From the cell containing the given text, extract its center point as [x, y] coordinate. 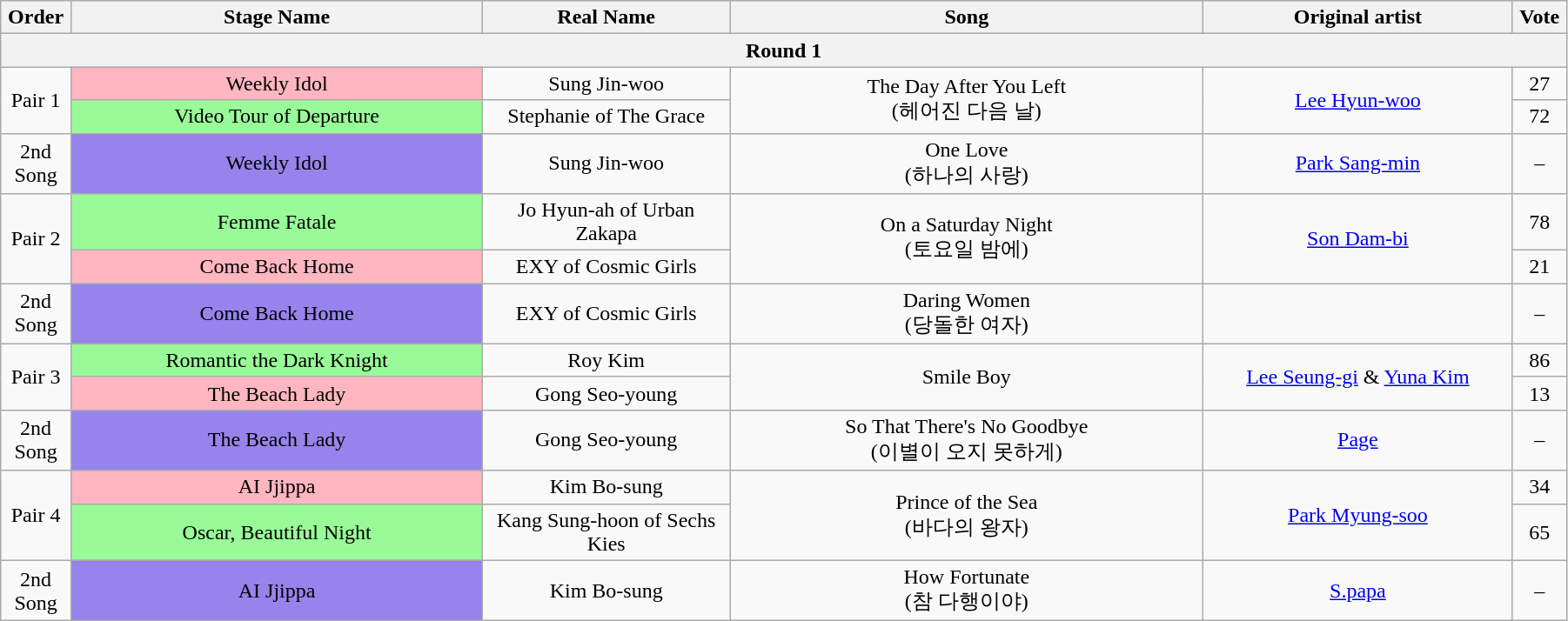
Song [967, 17]
Oscar, Beautiful Night [277, 532]
Park Myung-soo [1357, 515]
Prince of the Sea(바다의 왕자) [967, 515]
Daring Women(당돌한 여자) [967, 314]
86 [1540, 360]
Park Sang-min [1357, 164]
One Love(하나의 사랑) [967, 164]
Real Name [606, 17]
78 [1540, 223]
27 [1540, 83]
S.papa [1357, 591]
13 [1540, 393]
Page [1357, 440]
Pair 3 [37, 377]
Stage Name [277, 17]
Pair 1 [37, 100]
Stephanie of The Grace [606, 117]
Lee Seung-gi & Yuna Kim [1357, 377]
Kang Sung-hoon of Sechs Kies [606, 532]
Original artist [1357, 17]
Son Dam-bi [1357, 238]
21 [1540, 267]
Video Tour of Departure [277, 117]
So That There's No Goodbye(이별이 오지 못하게) [967, 440]
72 [1540, 117]
65 [1540, 532]
Lee Hyun-woo [1357, 100]
34 [1540, 487]
The Day After You Left(헤어진 다음 날) [967, 100]
Roy Kim [606, 360]
Round 1 [784, 50]
Jo Hyun-ah of Urban Zakapa [606, 223]
Pair 2 [37, 238]
Order [37, 17]
Vote [1540, 17]
Pair 4 [37, 515]
How Fortunate(참 다행이야) [967, 591]
Romantic the Dark Knight [277, 360]
On a Saturday Night(토요일 밤에) [967, 238]
Smile Boy [967, 377]
Femme Fatale [277, 223]
